Find where the given text appears and provide that cell's center as (x, y) coordinate. 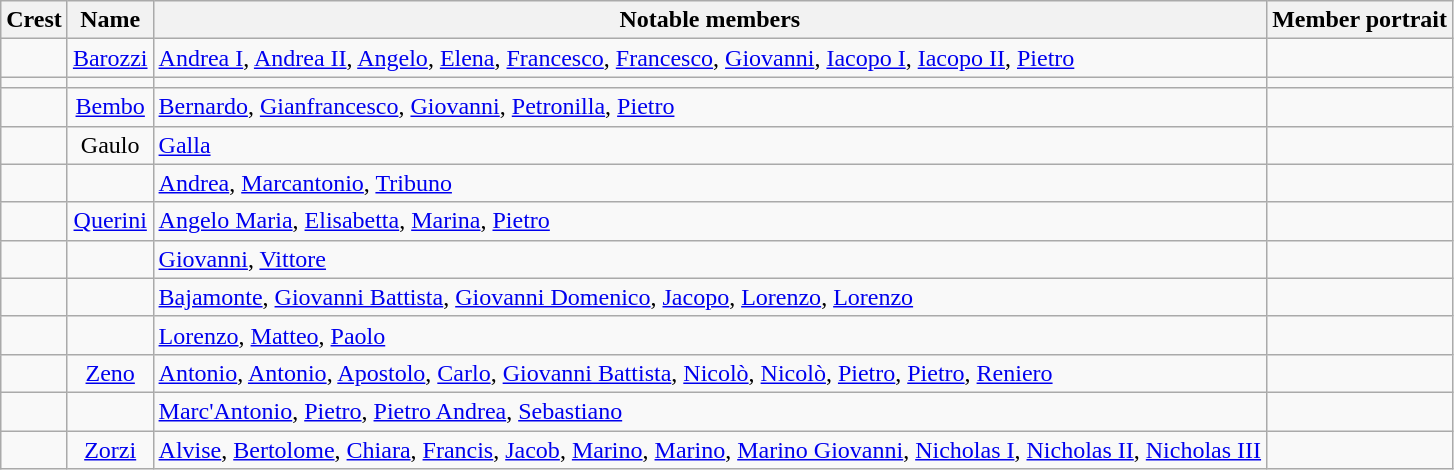
Zeno (110, 373)
Notable members (710, 20)
Antonio, Antonio, Apostolo, Carlo, Giovanni Battista, Nicolò, Nicolò, Pietro, Pietro, Reniero (710, 373)
Andrea I, Andrea II, Angelo, Elena, Francesco, Francesco, Giovanni, Iacopo I, Iacopo II, Pietro (710, 58)
Giovanni, Vittore (710, 259)
Querini (110, 221)
Andrea, Marcantonio, Tribuno (710, 183)
Crest (34, 20)
Galla (710, 145)
Zorzi (110, 449)
Bembo (110, 107)
Member portrait (1360, 20)
Angelo Maria, Elisabetta, Marina, Pietro (710, 221)
Name (110, 20)
Barozzi (110, 58)
Marc'Antonio, Pietro, Pietro Andrea, Sebastiano (710, 411)
Bernardo, Gianfrancesco, Giovanni, Petronilla, Pietro (710, 107)
Lorenzo, Matteo, Paolo (710, 335)
Gaulo (110, 145)
Alvise, Bertolome, Chiara, Francis, Jacob, Marino, Marino, Marino Giovanni, Nicholas I, Nicholas II, Nicholas III (710, 449)
Bajamonte, Giovanni Battista, Giovanni Domenico, Jacopo, Lorenzo, Lorenzo (710, 297)
